Scan for the cell matching the given text and deliver its (X, Y) coordinate at center. 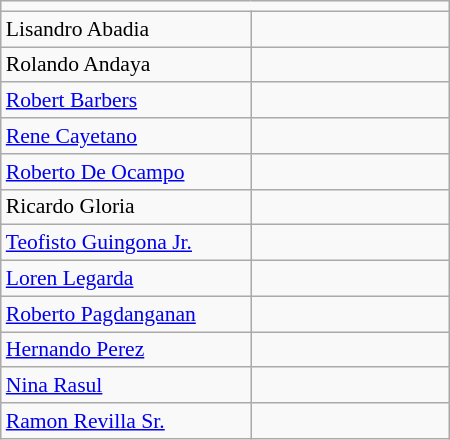
Ramon Revilla Sr. (126, 421)
Teofisto Guingona Jr. (126, 243)
Loren Legarda (126, 279)
Rolando Andaya (126, 65)
Rene Cayetano (126, 136)
Ricardo Gloria (126, 207)
Nina Rasul (126, 386)
Robert Barbers (126, 101)
Roberto De Ocampo (126, 172)
Lisandro Abadia (126, 29)
Hernando Perez (126, 350)
Roberto Pagdanganan (126, 314)
